From the cell containing the given text, extract its center point as [X, Y] coordinate. 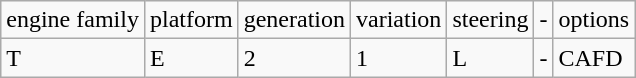
engine family [73, 20]
T [73, 58]
platform [191, 20]
2 [294, 58]
CAFD [594, 58]
options [594, 20]
L [490, 58]
1 [399, 58]
E [191, 58]
steering [490, 20]
variation [399, 20]
generation [294, 20]
